Return (x, y) of the center of cell containing provided text 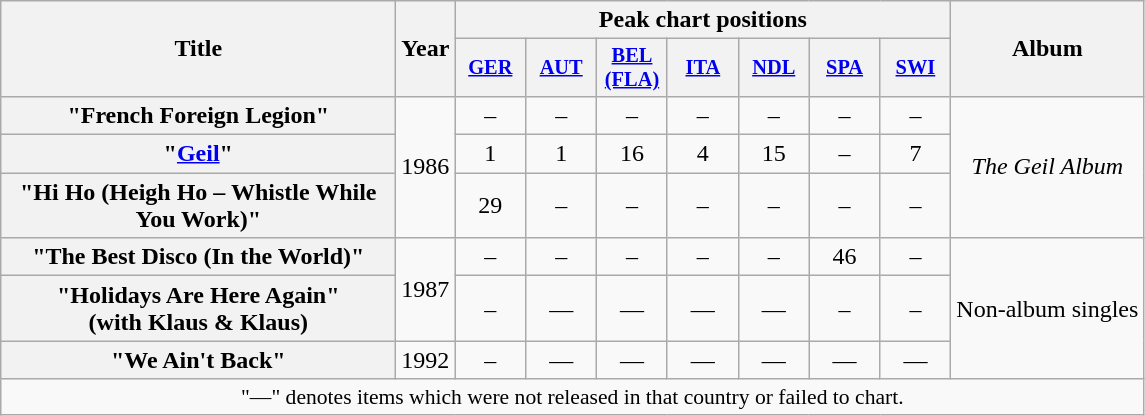
ITA (702, 68)
1986 (426, 166)
4 (702, 154)
16 (632, 154)
29 (490, 206)
SWI (916, 68)
46 (844, 257)
Peak chart positions (703, 20)
7 (916, 154)
"French Foreign Legion" (198, 115)
15 (774, 154)
Title (198, 49)
NDL (774, 68)
GER (490, 68)
"Holidays Are Here Again"(with Klaus & Klaus) (198, 308)
Album (1048, 49)
Year (426, 49)
1987 (426, 290)
"—" denotes items which were not released in that country or failed to chart. (572, 397)
SPA (844, 68)
"Hi Ho (Heigh Ho – Whistle While You Work)" (198, 206)
Non-album singles (1048, 308)
"We Ain't Back" (198, 360)
"Geil" (198, 154)
"The Best Disco (In the World)" (198, 257)
AUT (562, 68)
The Geil Album (1048, 166)
BEL (FLA) (632, 68)
1992 (426, 360)
